Provide the [X, Y] coordinate of the cell's center where the given text is located.  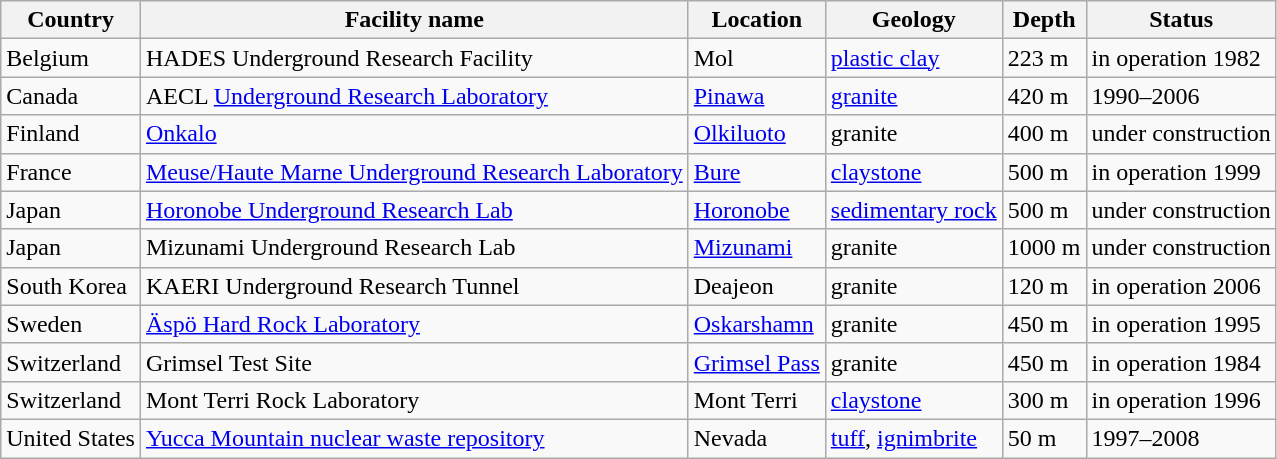
Location [756, 20]
Olkiluoto [756, 134]
Mol [756, 58]
in operation 2006 [1181, 286]
Sweden [71, 324]
Finland [71, 134]
Onkalo [414, 134]
Country [71, 20]
in operation 1995 [1181, 324]
KAERI Underground Research Tunnel [414, 286]
223 m [1044, 58]
Horonobe Underground Research Lab [414, 210]
Mont Terri Rock Laboratory [414, 400]
France [71, 172]
1997–2008 [1181, 438]
Oskarshamn [756, 324]
Geology [914, 20]
50 m [1044, 438]
Mizunami [756, 248]
Horonobe [756, 210]
Yucca Mountain nuclear waste repository [414, 438]
sedimentary rock [914, 210]
tuff, ignimbrite [914, 438]
Nevada [756, 438]
Bure [756, 172]
HADES Underground Research Facility [414, 58]
Pinawa [756, 96]
Status [1181, 20]
420 m [1044, 96]
South Korea [71, 286]
Facility name [414, 20]
Grimsel Test Site [414, 362]
120 m [1044, 286]
1990–2006 [1181, 96]
plastic clay [914, 58]
Grimsel Pass [756, 362]
Mont Terri [756, 400]
Canada [71, 96]
in operation 1984 [1181, 362]
Äspö Hard Rock Laboratory [414, 324]
400 m [1044, 134]
United States [71, 438]
Mizunami Underground Research Lab [414, 248]
300 m [1044, 400]
in operation 1982 [1181, 58]
Meuse/Haute Marne Underground Research Laboratory [414, 172]
Belgium [71, 58]
in operation 1999 [1181, 172]
in operation 1996 [1181, 400]
Depth [1044, 20]
1000 m [1044, 248]
AECL Underground Research Laboratory [414, 96]
Deajeon [756, 286]
